Find where the given text appears and provide that cell's center as [X, Y] coordinate. 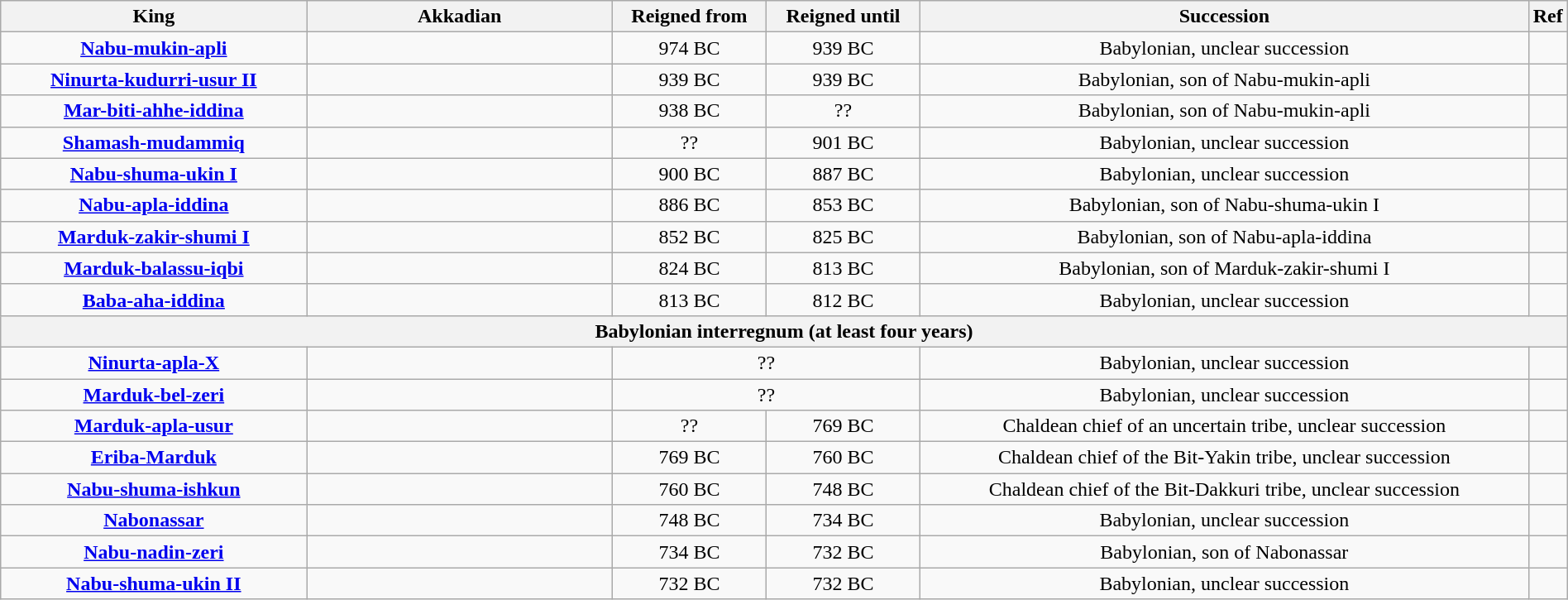
Chaldean chief of the Bit-Dakkuri tribe, unclear succession [1225, 489]
Marduk-bel-zeri [154, 395]
Babylonian, son of Nabu-shuma-ukin I [1225, 205]
824 BC [689, 268]
974 BC [689, 48]
Akkadian [460, 17]
Nabu-nadin-zeri [154, 552]
852 BC [689, 237]
Babylonian, son of Marduk-zakir-shumi I [1225, 268]
887 BC [843, 174]
Nabu-apla-iddina [154, 205]
Nabu-shuma-ukin I [154, 174]
901 BC [843, 142]
Marduk-zakir-shumi I [154, 237]
King [154, 17]
938 BC [689, 111]
Nabu-mukin-apli [154, 48]
Babylonian, son of Nabu-apla-iddina [1225, 237]
853 BC [843, 205]
Chaldean chief of the Bit-Yakin tribe, unclear succession [1225, 458]
812 BC [843, 300]
Nabu-shuma-ukin II [154, 583]
Babylonian, son of Nabonassar [1225, 552]
Nabonassar [154, 521]
Chaldean chief of an uncertain tribe, unclear succession [1225, 426]
Marduk-apla-usur [154, 426]
Baba-aha-iddina [154, 300]
886 BC [689, 205]
825 BC [843, 237]
Shamash-mudammiq [154, 142]
Babylonian interregnum (at least four years) [784, 331]
Ref [1548, 17]
900 BC [689, 174]
Ninurta-kudurri-usur II [154, 79]
Succession [1225, 17]
Mar-biti-ahhe-iddina [154, 111]
Eriba-Marduk [154, 458]
Reigned until [843, 17]
Marduk-balassu-iqbi [154, 268]
Ninurta-apla-X [154, 362]
Nabu-shuma-ishkun [154, 489]
Reigned from [689, 17]
